Detect which cell encompasses the target text, then output its (x, y) center coordinate. 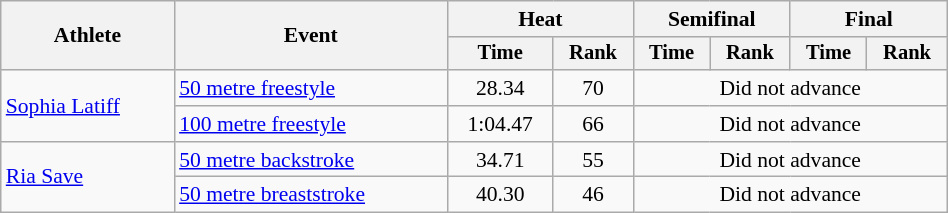
Athlete (88, 36)
55 (593, 160)
34.71 (500, 160)
50 metre backstroke (310, 160)
Semifinal (712, 19)
Heat (541, 19)
1:04.47 (500, 124)
Event (310, 36)
50 metre freestyle (310, 88)
46 (593, 195)
70 (593, 88)
28.34 (500, 88)
40.30 (500, 195)
100 metre freestyle (310, 124)
Ria Save (88, 178)
Sophia Latiff (88, 106)
Final (868, 19)
50 metre breaststroke (310, 195)
66 (593, 124)
